Determine the [x, y] coordinate at the center of the cell enclosing the given text.  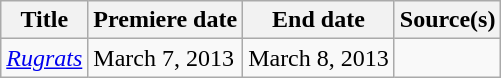
Title [44, 20]
Premiere date [166, 20]
Source(s) [448, 20]
March 7, 2013 [166, 58]
Rugrats [44, 58]
End date [319, 20]
March 8, 2013 [319, 58]
